Extract the [x, y] coordinate from the center of the cell holding the provided text.  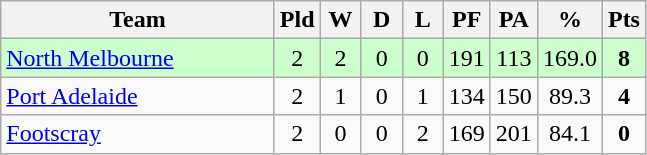
Footscray [138, 134]
134 [466, 96]
84.1 [570, 134]
Team [138, 20]
4 [624, 96]
89.3 [570, 96]
L [422, 20]
W [340, 20]
8 [624, 58]
169.0 [570, 58]
191 [466, 58]
113 [514, 58]
Pld [297, 20]
PF [466, 20]
North Melbourne [138, 58]
201 [514, 134]
PA [514, 20]
% [570, 20]
Port Adelaide [138, 96]
D [382, 20]
150 [514, 96]
Pts [624, 20]
169 [466, 134]
